Find where the given text appears and provide that cell's center as [X, Y] coordinate. 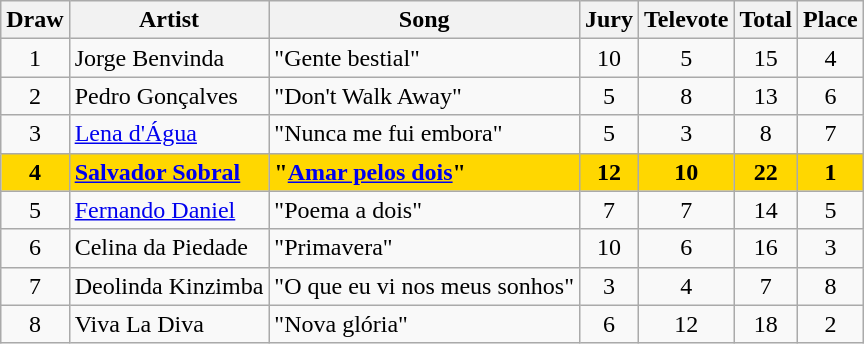
"Nunca me fui embora" [424, 134]
"Amar pelos dois" [424, 172]
Total [766, 20]
Deolinda Kinzimba [169, 286]
Lena d'Água [169, 134]
14 [766, 210]
"O que eu vi nos meus sonhos" [424, 286]
Place [831, 20]
Draw [35, 20]
"Don't Walk Away" [424, 96]
"Nova glória" [424, 324]
Jury [608, 20]
13 [766, 96]
Viva La Diva [169, 324]
Artist [169, 20]
Song [424, 20]
Fernando Daniel [169, 210]
Pedro Gonçalves [169, 96]
Celina da Piedade [169, 248]
15 [766, 58]
16 [766, 248]
Jorge Benvinda [169, 58]
"Poema a dois" [424, 210]
18 [766, 324]
Salvador Sobral [169, 172]
22 [766, 172]
Televote [686, 20]
"Gente bestial" [424, 58]
"Primavera" [424, 248]
